Identify which cell holds the provided text, then report its (X, Y) central coordinate. 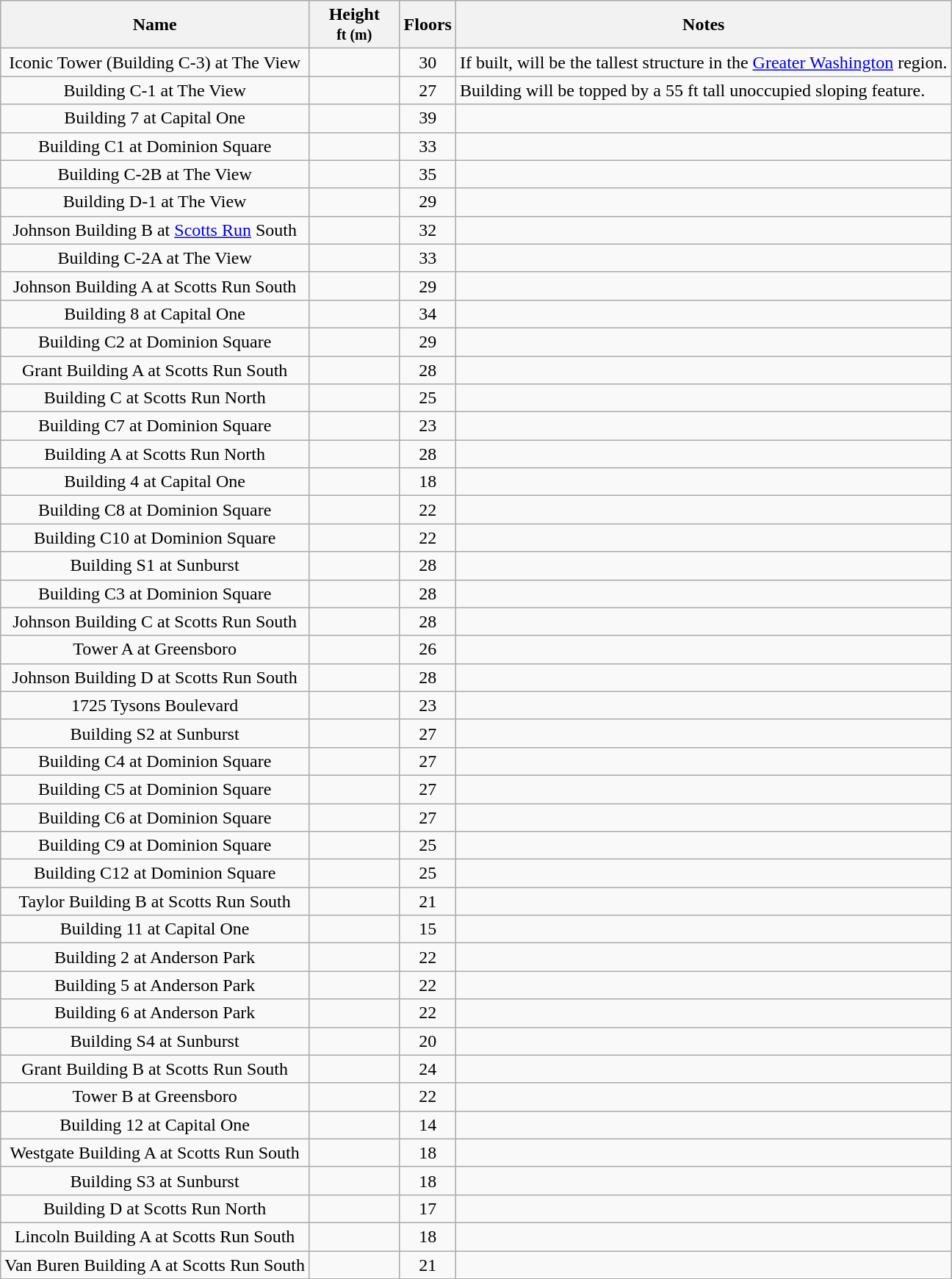
Building D at Scotts Run North (155, 1208)
15 (428, 929)
Building will be topped by a 55 ft tall unoccupied sloping feature. (704, 90)
Building C3 at Dominion Square (155, 594)
Building D-1 at The View (155, 202)
Building S2 at Sunburst (155, 733)
32 (428, 230)
34 (428, 314)
35 (428, 174)
Building 5 at Anderson Park (155, 985)
If built, will be the tallest structure in the Greater Washington region. (704, 62)
Building C9 at Dominion Square (155, 846)
Building 8 at Capital One (155, 314)
Building C12 at Dominion Square (155, 873)
Building A at Scotts Run North (155, 454)
Building S4 at Sunburst (155, 1041)
Building C7 at Dominion Square (155, 426)
Building C4 at Dominion Square (155, 761)
Building S1 at Sunburst (155, 566)
Floors (428, 25)
30 (428, 62)
Building C1 at Dominion Square (155, 146)
Iconic Tower (Building C-3) at The View (155, 62)
Building 12 at Capital One (155, 1125)
39 (428, 118)
Building 11 at Capital One (155, 929)
Building C10 at Dominion Square (155, 538)
Building C2 at Dominion Square (155, 342)
Johnson Building C at Scotts Run South (155, 622)
Building 6 at Anderson Park (155, 1013)
Grant Building B at Scotts Run South (155, 1069)
Johnson Building A at Scotts Run South (155, 286)
Tower B at Greensboro (155, 1097)
1725 Tysons Boulevard (155, 705)
Heightft (m) (355, 25)
Name (155, 25)
Building C5 at Dominion Square (155, 789)
Building C-2A at The View (155, 258)
Building C at Scotts Run North (155, 398)
14 (428, 1125)
20 (428, 1041)
Building 7 at Capital One (155, 118)
Grant Building A at Scotts Run South (155, 370)
Van Buren Building A at Scotts Run South (155, 1264)
Building C8 at Dominion Square (155, 510)
17 (428, 1208)
Building C6 at Dominion Square (155, 818)
Westgate Building A at Scotts Run South (155, 1153)
Building C-1 at The View (155, 90)
Johnson Building D at Scotts Run South (155, 677)
Tower A at Greensboro (155, 649)
24 (428, 1069)
Taylor Building B at Scotts Run South (155, 901)
26 (428, 649)
Johnson Building B at Scotts Run South (155, 230)
Building 4 at Capital One (155, 482)
Notes (704, 25)
Building C-2B at The View (155, 174)
Building 2 at Anderson Park (155, 957)
Building S3 at Sunburst (155, 1181)
Lincoln Building A at Scotts Run South (155, 1236)
